Detect which cell encompasses the target text, then output its [x, y] center coordinate. 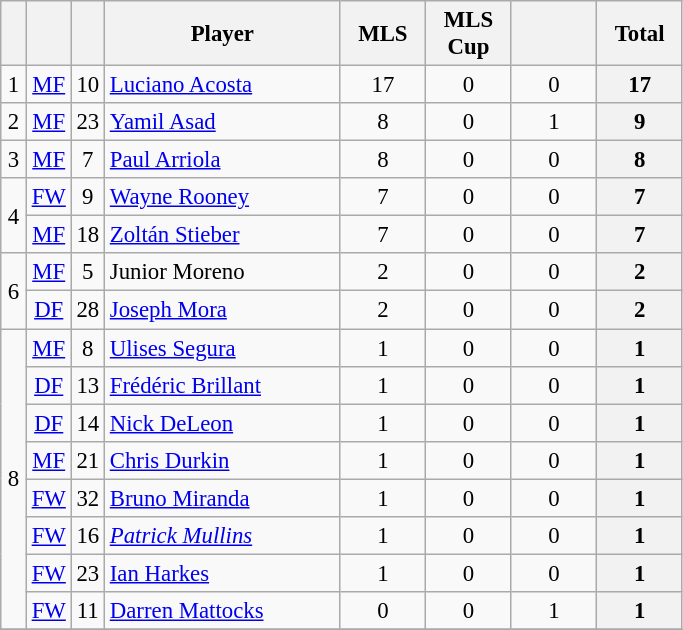
13 [88, 385]
MLS Cup [469, 34]
Wayne Rooney [222, 197]
MLS [383, 34]
5 [88, 273]
10 [88, 85]
14 [88, 423]
Patrick Mullins [222, 536]
21 [88, 460]
Junior Moreno [222, 273]
Paul Arriola [222, 160]
32 [88, 498]
Zoltán Stieber [222, 235]
18 [88, 235]
16 [88, 536]
Chris Durkin [222, 460]
3 [14, 160]
11 [88, 611]
Nick DeLeon [222, 423]
Darren Mattocks [222, 611]
28 [88, 310]
Luciano Acosta [222, 85]
Ian Harkes [222, 573]
Player [222, 34]
Frédéric Brillant [222, 385]
Joseph Mora [222, 310]
6 [14, 292]
Yamil Asad [222, 122]
Total [640, 34]
4 [14, 216]
Bruno Miranda [222, 498]
Ulises Segura [222, 348]
